Detect which cell encompasses the target text, then output its (x, y) center coordinate. 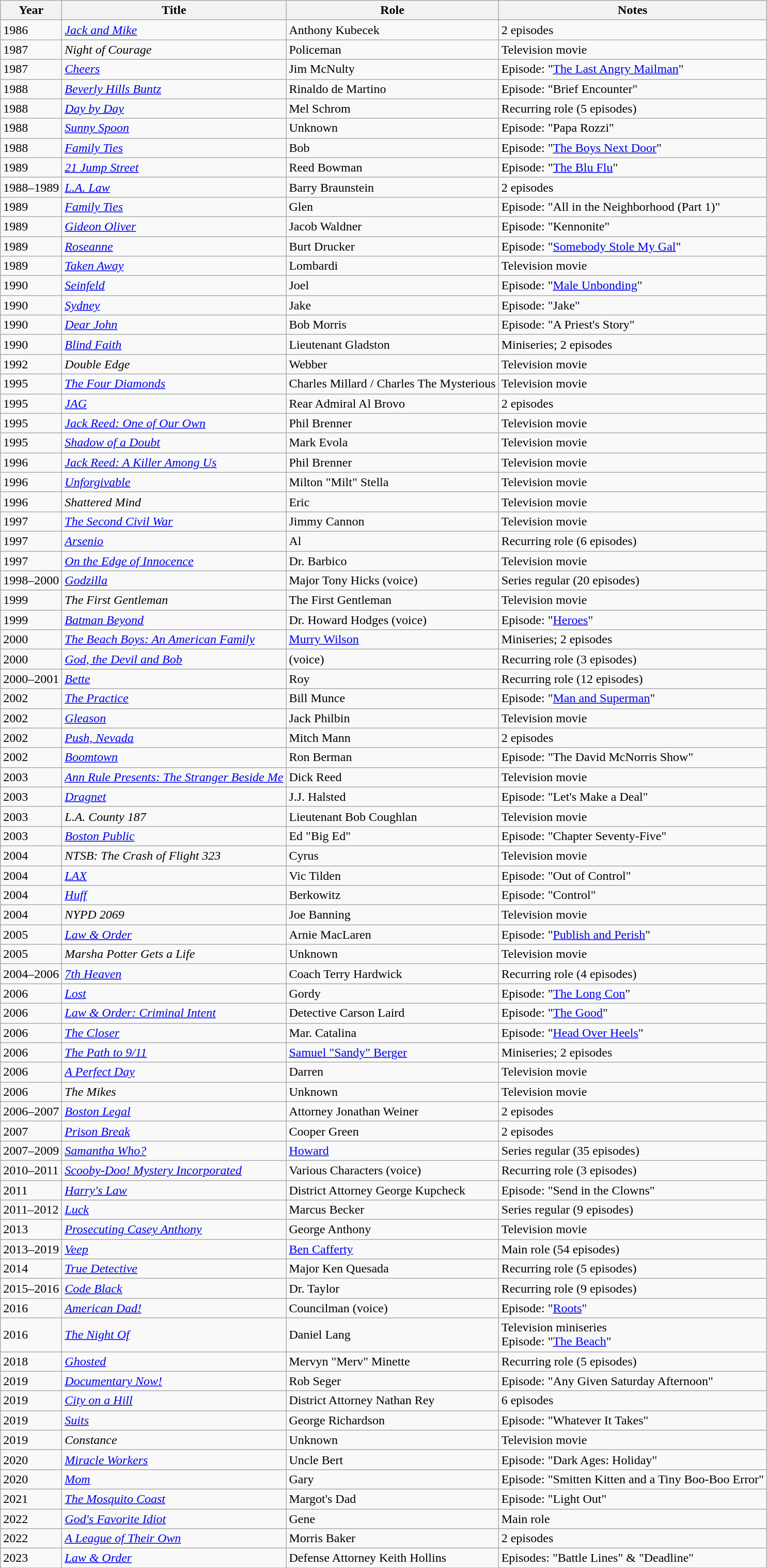
Jim McNulty (393, 69)
Boston Public (174, 836)
Roy (393, 679)
Jack Reed: One of Our Own (174, 423)
Episode: "The Last Angry Mailman" (632, 69)
Cooper Green (393, 1131)
Episode: "Brief Encounter" (632, 89)
Recurring role (4 episodes) (632, 974)
2010–2011 (31, 1170)
Role (393, 10)
Episode: "Man and Superman" (632, 698)
District Attorney George Kupcheck (393, 1190)
Berkowitz (393, 895)
God's Favorite Idiot (174, 1518)
Bette (174, 679)
Detective Carson Laird (393, 1013)
Joe Banning (393, 915)
L.A. County 187 (174, 816)
Documentary Now! (174, 1381)
Recurring role (9 episodes) (632, 1288)
Year (31, 10)
Miracle Workers (174, 1460)
Double Edge (174, 364)
On the Edge of Innocence (174, 561)
Darren (393, 1072)
The Mosquito Coast (174, 1499)
The Path to 9/11 (174, 1052)
Taken Away (174, 266)
Scooby-Doo! Mystery Incorporated (174, 1170)
Gordy (393, 993)
Main role (54 episodes) (632, 1249)
District Attorney Nathan Rey (393, 1401)
Mom (174, 1479)
Episode: "Jake" (632, 305)
Episode: "Male Unbonding" (632, 286)
Dick Reed (393, 777)
Recurring role (6 episodes) (632, 541)
2014 (31, 1269)
Lieutenant Gladston (393, 345)
Episode: "A Priest's Story" (632, 325)
LAX (174, 876)
Constance (174, 1440)
Arnie MacLaren (393, 935)
Jacob Waldner (393, 226)
1988–1989 (31, 187)
Policeman (393, 50)
Series regular (9 episodes) (632, 1210)
(voice) (393, 659)
American Dad! (174, 1308)
Episode: "Head Over Heels" (632, 1033)
Various Characters (voice) (393, 1170)
Charles Millard / Charles The Mysterious (393, 384)
Main role (632, 1518)
Samantha Who? (174, 1151)
Dear John (174, 325)
NYPD 2069 (174, 915)
Episode: "Publish and Perish" (632, 935)
George Anthony (393, 1230)
Uncle Bert (393, 1460)
Seinfeld (174, 286)
A League of Their Own (174, 1539)
The Four Diamonds (174, 384)
Episodes: "Battle Lines" & "Deadline" (632, 1558)
Barry Braunstein (393, 187)
L.A. Law (174, 187)
Episode: "Light Out" (632, 1499)
JAG (174, 403)
Ghosted (174, 1361)
Series regular (20 episodes) (632, 581)
Eric (393, 502)
Television miniseriesEpisode: "The Beach" (632, 1335)
Episode: "Any Given Saturday Afternoon" (632, 1381)
Mark Evola (393, 443)
Daniel Lang (393, 1335)
Prosecuting Casey Anthony (174, 1230)
Episode: "Kennonite" (632, 226)
Prison Break (174, 1131)
Sunny Spoon (174, 128)
Glen (393, 207)
Jack Philbin (393, 718)
Series regular (35 episodes) (632, 1151)
Ed "Big Ed" (393, 836)
Jack and Mike (174, 30)
Day by Day (174, 108)
Murry Wilson (393, 640)
Reed Bowman (393, 167)
2006–2007 (31, 1111)
Episode: "Chapter Seventy-Five" (632, 836)
Code Black (174, 1288)
2018 (31, 1361)
2015–2016 (31, 1288)
The Beach Boys: An American Family (174, 640)
Gideon Oliver (174, 226)
2004–2006 (31, 974)
2011–2012 (31, 1210)
Gene (393, 1518)
NTSB: The Crash of Flight 323 (174, 856)
The Mikes (174, 1092)
Webber (393, 364)
Push, Nevada (174, 738)
Arsenio (174, 541)
Episode: "Dark Ages: Holiday" (632, 1460)
Bob (393, 148)
Harry's Law (174, 1190)
Al (393, 541)
Jake (393, 305)
2023 (31, 1558)
Episode: "Let's Make a Deal" (632, 797)
Episode: "The Long Con" (632, 993)
George Richardson (393, 1420)
Rob Seger (393, 1381)
Ben Cafferty (393, 1249)
6 episodes (632, 1401)
Margot's Dad (393, 1499)
The Second Civil War (174, 521)
Gary (393, 1479)
Vic Tilden (393, 876)
Major Ken Quesada (393, 1269)
Rinaldo de Martino (393, 89)
Sydney (174, 305)
Defense Attorney Keith Hollins (393, 1558)
Night of Courage (174, 50)
Episode: "Control" (632, 895)
Roseanne (174, 246)
Councilman (voice) (393, 1308)
Ron Berman (393, 757)
1986 (31, 30)
2007–2009 (31, 1151)
Marsha Potter Gets a Life (174, 954)
A Perfect Day (174, 1072)
Episode: "Roots" (632, 1308)
Boomtown (174, 757)
Batman Beyond (174, 620)
Anthony Kubecek (393, 30)
Coach Terry Hardwick (393, 974)
Episode: "The Blu Flu" (632, 167)
Episode: "Heroes" (632, 620)
God, the Devil and Bob (174, 659)
Recurring role (12 episodes) (632, 679)
Milton "Milt" Stella (393, 482)
Episode: "Somebody Stole My Gal" (632, 246)
Shadow of a Doubt (174, 443)
Jimmy Cannon (393, 521)
Morris Baker (393, 1539)
Joel (393, 286)
Major Tony Hicks (voice) (393, 581)
Lombardi (393, 266)
Episode: "All in the Neighborhood (Part 1)" (632, 207)
Marcus Becker (393, 1210)
Ann Rule Presents: The Stranger Beside Me (174, 777)
Episode: "Whatever It Takes" (632, 1420)
Title (174, 10)
1998–2000 (31, 581)
21 Jump Street (174, 167)
2011 (31, 1190)
Boston Legal (174, 1111)
City on a Hill (174, 1401)
2000–2001 (31, 679)
Samuel "Sandy" Berger (393, 1052)
Mervyn "Merv" Minette (393, 1361)
Episode: "The David McNorris Show" (632, 757)
Bill Munce (393, 698)
Beverly Hills Buntz (174, 89)
Jack Reed: A Killer Among Us (174, 462)
Mel Schrom (393, 108)
Godzilla (174, 581)
7th Heaven (174, 974)
Dr. Taylor (393, 1288)
Episode: "Send in the Clowns" (632, 1190)
Shattered Mind (174, 502)
The Night Of (174, 1335)
Episode: "The Boys Next Door" (632, 148)
Lost (174, 993)
J.J. Halsted (393, 797)
2007 (31, 1131)
Mar. Catalina (393, 1033)
Unforgivable (174, 482)
Lieutenant Bob Coughlan (393, 816)
Bob Morris (393, 325)
Episode: "The Good" (632, 1013)
Cyrus (393, 856)
Cheers (174, 69)
Law & Order: Criminal Intent (174, 1013)
Suits (174, 1420)
The Closer (174, 1033)
Dr. Barbico (393, 561)
Episode: "Papa Rozzi" (632, 128)
Veep (174, 1249)
Blind Faith (174, 345)
Attorney Jonathan Weiner (393, 1111)
2021 (31, 1499)
Episode: "Smitten Kitten and a Tiny Boo-Boo Error" (632, 1479)
Luck (174, 1210)
2013–2019 (31, 1249)
True Detective (174, 1269)
Mitch Mann (393, 738)
Gleason (174, 718)
Burt Drucker (393, 246)
Rear Admiral Al Brovo (393, 403)
Episode: "Out of Control" (632, 876)
2013 (31, 1230)
Notes (632, 10)
Huff (174, 895)
1992 (31, 364)
The Practice (174, 698)
Dr. Howard Hodges (voice) (393, 620)
Dragnet (174, 797)
Howard (393, 1151)
